Return [x, y] of the center of cell containing provided text 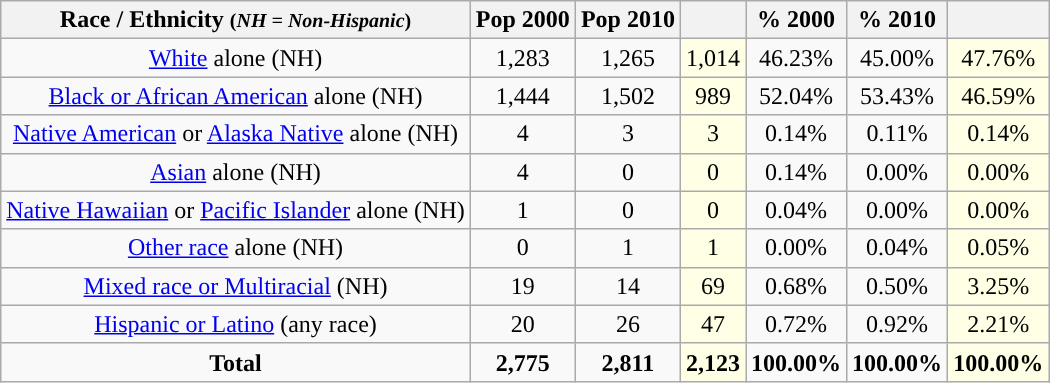
46.23% [796, 58]
0.05% [998, 248]
1,502 [628, 96]
Other race alone (NH) [236, 248]
26 [628, 324]
0.92% [898, 324]
45.00% [898, 58]
Total [236, 362]
53.43% [898, 96]
0.50% [898, 286]
Race / Ethnicity (NH = Non-Hispanic) [236, 20]
Native American or Alaska Native alone (NH) [236, 134]
Pop 2010 [628, 20]
14 [628, 286]
47 [712, 324]
0.11% [898, 134]
Hispanic or Latino (any race) [236, 324]
2,775 [522, 362]
20 [522, 324]
Asian alone (NH) [236, 172]
1,283 [522, 58]
1,265 [628, 58]
% 2000 [796, 20]
989 [712, 96]
47.76% [998, 58]
Native Hawaiian or Pacific Islander alone (NH) [236, 210]
19 [522, 286]
2,811 [628, 362]
Pop 2000 [522, 20]
Black or African American alone (NH) [236, 96]
3.25% [998, 286]
46.59% [998, 96]
2.21% [998, 324]
1,444 [522, 96]
52.04% [796, 96]
69 [712, 286]
1,014 [712, 58]
% 2010 [898, 20]
Mixed race or Multiracial (NH) [236, 286]
0.72% [796, 324]
2,123 [712, 362]
White alone (NH) [236, 58]
0.68% [796, 286]
